Capture the cell that displays the provided text and extract its (X, Y) central coordinate. 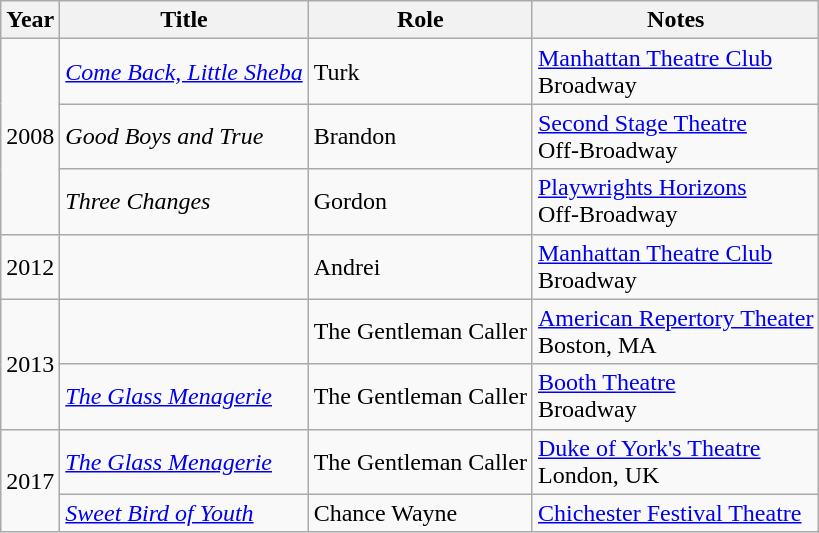
Good Boys and True (184, 136)
Sweet Bird of Youth (184, 513)
Notes (675, 20)
Booth TheatreBroadway (675, 396)
Gordon (420, 202)
Turk (420, 72)
2012 (30, 266)
American Repertory TheaterBoston, MA (675, 332)
Second Stage TheatreOff-Broadway (675, 136)
Brandon (420, 136)
Duke of York's TheatreLondon, UK (675, 462)
Three Changes (184, 202)
Come Back, Little Sheba (184, 72)
2017 (30, 480)
Chance Wayne (420, 513)
Title (184, 20)
Role (420, 20)
2013 (30, 364)
Chichester Festival Theatre (675, 513)
Playwrights HorizonsOff-Broadway (675, 202)
Andrei (420, 266)
2008 (30, 136)
Year (30, 20)
